Locate the cell with the specified text and output its [X, Y] center coordinate. 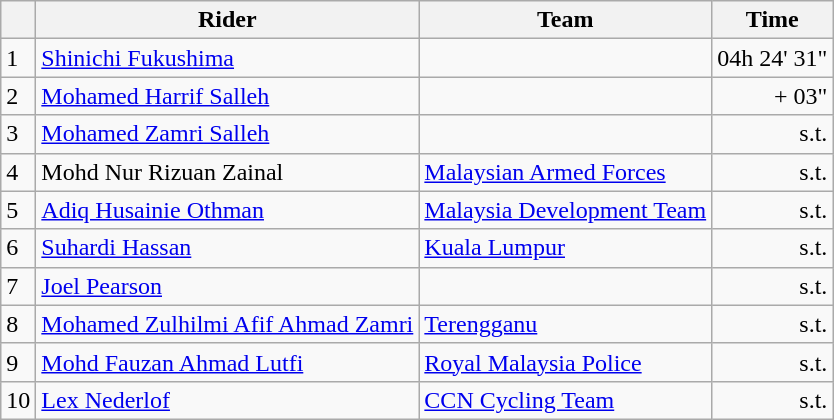
Terengganu [566, 324]
Kuala Lumpur [566, 248]
Suhardi Hassan [228, 248]
Malaysia Development Team [566, 210]
6 [18, 248]
Royal Malaysia Police [566, 362]
Shinichi Fukushima [228, 58]
Joel Pearson [228, 286]
10 [18, 400]
Mohd Nur Rizuan Zainal [228, 172]
4 [18, 172]
9 [18, 362]
Mohamed Zulhilmi Afif Ahmad Zamri [228, 324]
Malaysian Armed Forces [566, 172]
5 [18, 210]
Rider [228, 20]
1 [18, 58]
Mohd Fauzan Ahmad Lutfi [228, 362]
CCN Cycling Team [566, 400]
Mohamed Zamri Salleh [228, 134]
+ 03" [772, 96]
2 [18, 96]
8 [18, 324]
7 [18, 286]
Team [566, 20]
3 [18, 134]
04h 24' 31" [772, 58]
Adiq Husainie Othman [228, 210]
Time [772, 20]
Mohamed Harrif Salleh [228, 96]
Lex Nederlof [228, 400]
